Identify which cell holds the provided text, then report its [x, y] central coordinate. 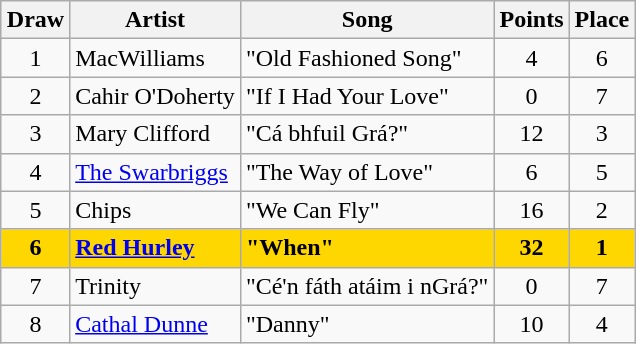
Artist [156, 20]
10 [532, 324]
"Old Fashioned Song" [367, 58]
8 [35, 324]
Cathal Dunne [156, 324]
32 [532, 248]
Song [367, 20]
Draw [35, 20]
The Swarbriggs [156, 172]
12 [532, 134]
"The Way of Love" [367, 172]
"If I Had Your Love" [367, 96]
Place [602, 20]
16 [532, 210]
"When" [367, 248]
Points [532, 20]
"Cá bhfuil Grá?" [367, 134]
"Danny" [367, 324]
Trinity [156, 286]
Red Hurley [156, 248]
"We Can Fly" [367, 210]
Mary Clifford [156, 134]
Cahir O'Doherty [156, 96]
"Cé'n fáth atáim i nGrá?" [367, 286]
Chips [156, 210]
MacWilliams [156, 58]
